Locate the cell with the specified text and output its (x, y) center coordinate. 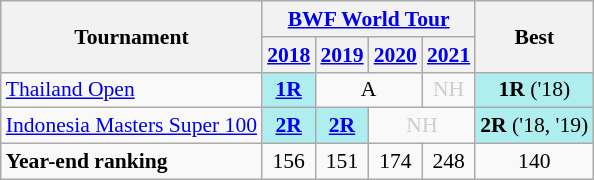
A (368, 90)
174 (396, 162)
248 (448, 162)
2020 (396, 55)
Tournament (132, 36)
BWF World Tour (368, 19)
140 (534, 162)
Year-end ranking (132, 162)
2R ('18, '19) (534, 126)
1R ('18) (534, 90)
Indonesia Masters Super 100 (132, 126)
151 (342, 162)
156 (288, 162)
Thailand Open (132, 90)
2019 (342, 55)
2018 (288, 55)
2021 (448, 55)
1R (288, 90)
Best (534, 36)
